Provide the [X, Y] coordinate of the cell's center where the given text is located.  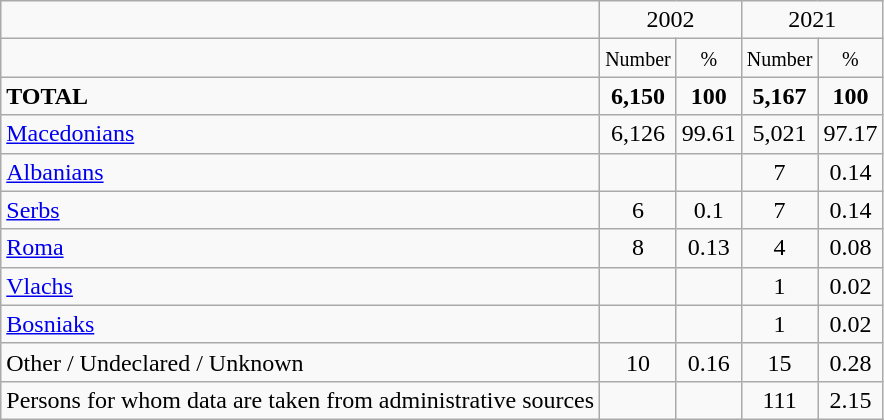
5,167 [780, 96]
0.16 [708, 362]
Persons for whom data are taken from administrative sources [300, 400]
6,126 [638, 134]
0.13 [708, 248]
2.15 [850, 400]
Bosniaks [300, 324]
111 [780, 400]
2021 [812, 20]
97.17 [850, 134]
0.08 [850, 248]
Macedonians [300, 134]
6,150 [638, 96]
Albanians [300, 172]
99.61 [708, 134]
8 [638, 248]
2002 [671, 20]
Roma [300, 248]
Other / Undeclared / Unknown [300, 362]
0.28 [850, 362]
Vlachs [300, 286]
6 [638, 210]
4 [780, 248]
TOTAL [300, 96]
0.1 [708, 210]
15 [780, 362]
10 [638, 362]
Serbs [300, 210]
5,021 [780, 134]
